Pinpoint the cell where the given text exists, returning its [X, Y] midpoint coordinate. 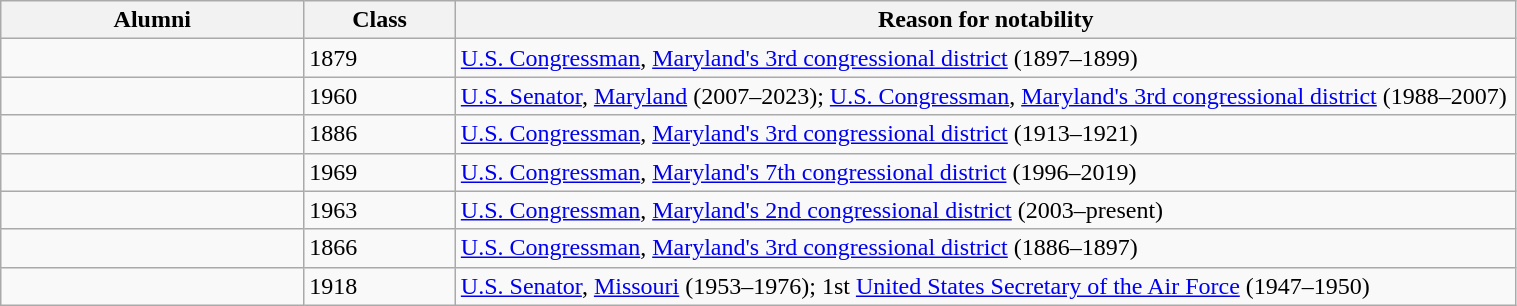
U.S. Senator, Maryland (2007–2023); U.S. Congressman, Maryland's 3rd congressional district (1988–2007) [986, 96]
1918 [380, 286]
U.S. Congressman, Maryland's 3rd congressional district (1913–1921) [986, 134]
1963 [380, 210]
1960 [380, 96]
1879 [380, 58]
Reason for notability [986, 20]
1886 [380, 134]
1866 [380, 248]
U.S. Congressman, Maryland's 3rd congressional district (1897–1899) [986, 58]
U.S. Congressman, Maryland's 3rd congressional district (1886–1897) [986, 248]
1969 [380, 172]
U.S. Congressman, Maryland's 2nd congressional district (2003–present) [986, 210]
U.S. Senator, Missouri (1953–1976); 1st United States Secretary of the Air Force (1947–1950) [986, 286]
U.S. Congressman, Maryland's 7th congressional district (1996–2019) [986, 172]
Alumni [152, 20]
Class [380, 20]
